Return the [x, y] coordinate for the center point of the cell that contains the specified text.  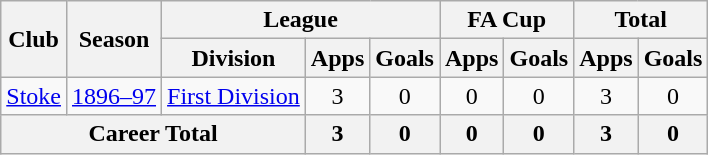
Club [34, 39]
Career Total [154, 134]
Season [114, 39]
1896–97 [114, 96]
Total [641, 20]
League [301, 20]
Division [234, 58]
Stoke [34, 96]
First Division [234, 96]
FA Cup [507, 20]
